Determine the [x, y] coordinate at the center of the cell enclosing the given text.  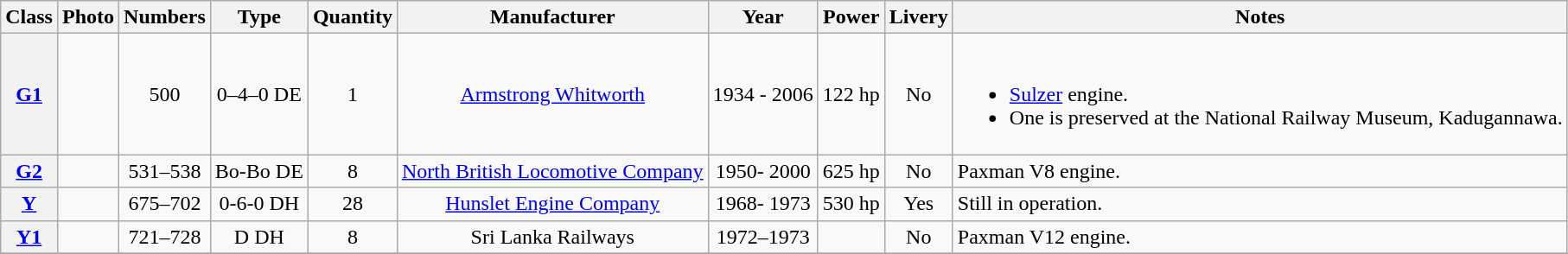
122 hp [851, 94]
1968- 1973 [762, 204]
Numbers [165, 17]
0-6-0 DH [259, 204]
Year [762, 17]
G2 [29, 171]
G1 [29, 94]
Y [29, 204]
530 hp [851, 204]
28 [353, 204]
721–728 [165, 237]
0–4–0 DE [259, 94]
Paxman V12 engine. [1260, 237]
1972–1973 [762, 237]
625 hp [851, 171]
Power [851, 17]
1 [353, 94]
Armstrong Whitworth [552, 94]
Class [29, 17]
Y1 [29, 237]
Livery [918, 17]
Notes [1260, 17]
531–538 [165, 171]
1950- 2000 [762, 171]
Paxman V8 engine. [1260, 171]
1934 - 2006 [762, 94]
Photo [88, 17]
Yes [918, 204]
Sulzer engine.One is preserved at the National Railway Museum, Kadugannawa. [1260, 94]
Still in operation. [1260, 204]
North British Locomotive Company [552, 171]
Bo-Bo DE [259, 171]
Hunslet Engine Company [552, 204]
Quantity [353, 17]
D DH [259, 237]
675–702 [165, 204]
500 [165, 94]
Manufacturer [552, 17]
Type [259, 17]
Sri Lanka Railways [552, 237]
